For the text-containing cell, return its midpoint in (X, Y) coordinate format. 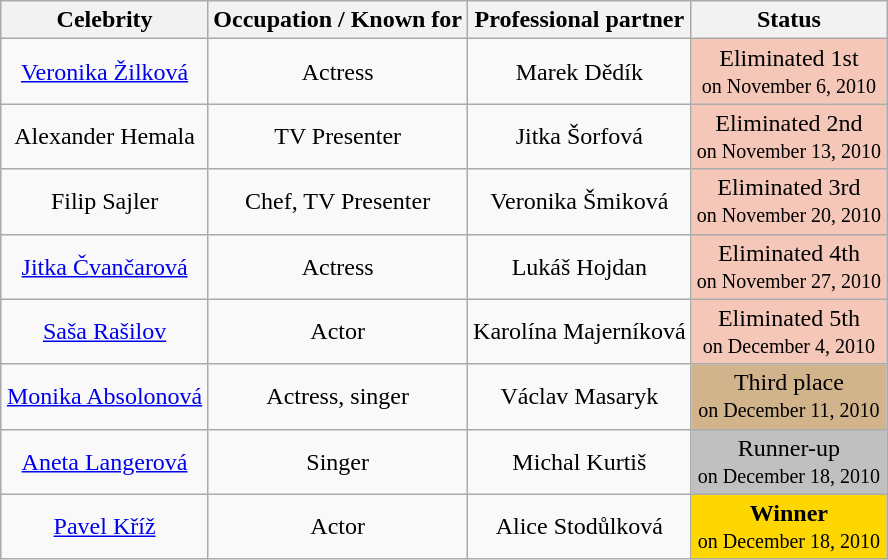
Professional partner (580, 20)
Eliminated 2ndon November 13, 2010 (788, 136)
Eliminated 4thon November 27, 2010 (788, 266)
Celebrity (104, 20)
Aneta Langerová (104, 462)
Filip Sajler (104, 202)
TV Presenter (338, 136)
Third placeon December 11, 2010 (788, 396)
Eliminated 3rdon November 20, 2010 (788, 202)
Winner on December 18, 2010 (788, 526)
Alice Stodůlková (580, 526)
Jitka Čvančarová (104, 266)
Marek Dědík (580, 72)
Actress, singer (338, 396)
Chef, TV Presenter (338, 202)
Monika Absolonová (104, 396)
Alexander Hemala (104, 136)
Occupation / Known for (338, 20)
Václav Masaryk (580, 396)
Veronika Žilková (104, 72)
Michal Kurtiš (580, 462)
Eliminated 1ston November 6, 2010 (788, 72)
Singer (338, 462)
Lukáš Hojdan (580, 266)
Veronika Šmiková (580, 202)
Jitka Šorfová (580, 136)
Runner-upon December 18, 2010 (788, 462)
Status (788, 20)
Saša Rašilov (104, 332)
Karolína Majerníková (580, 332)
Eliminated 5thon December 4, 2010 (788, 332)
Pavel Kříž (104, 526)
